Return the (X, Y) coordinate for the center point of the cell that contains the specified text.  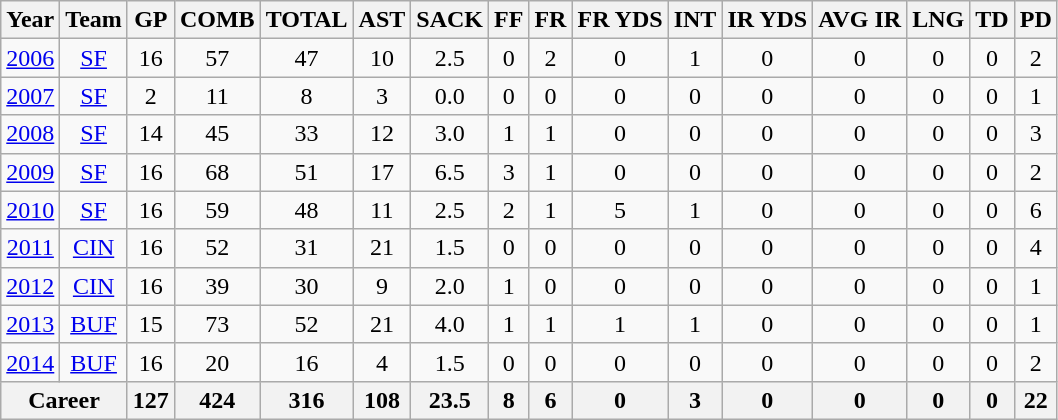
17 (382, 172)
AST (382, 20)
2012 (30, 286)
45 (217, 134)
6.5 (450, 172)
10 (382, 58)
2013 (30, 324)
4.0 (450, 324)
2014 (30, 362)
GP (150, 20)
2008 (30, 134)
Year (30, 20)
2010 (30, 210)
48 (306, 210)
30 (306, 286)
31 (306, 248)
2007 (30, 96)
0.0 (450, 96)
14 (150, 134)
424 (217, 400)
FF (509, 20)
2.0 (450, 286)
COMB (217, 20)
2006 (30, 58)
20 (217, 362)
SACK (450, 20)
5 (620, 210)
IR YDS (768, 20)
15 (150, 324)
51 (306, 172)
FR YDS (620, 20)
3.0 (450, 134)
57 (217, 58)
2011 (30, 248)
LNG (938, 20)
108 (382, 400)
9 (382, 286)
316 (306, 400)
59 (217, 210)
73 (217, 324)
AVG IR (860, 20)
PD (1036, 20)
12 (382, 134)
127 (150, 400)
23.5 (450, 400)
TOTAL (306, 20)
FR (550, 20)
39 (217, 286)
TD (992, 20)
47 (306, 58)
Team (94, 20)
33 (306, 134)
INT (695, 20)
2009 (30, 172)
68 (217, 172)
22 (1036, 400)
Career (64, 400)
